Locate the cell with the specified text and output its (x, y) center coordinate. 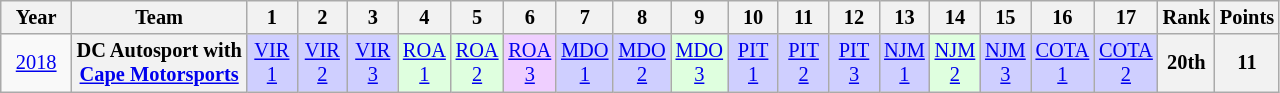
VIR1 (272, 63)
COTA1 (1063, 63)
MDO1 (584, 63)
6 (530, 17)
MDO2 (642, 63)
2018 (36, 63)
14 (955, 17)
20th (1186, 63)
NJM3 (1005, 63)
NJM2 (955, 63)
8 (642, 17)
NJM1 (904, 63)
15 (1005, 17)
5 (478, 17)
16 (1063, 17)
VIR3 (373, 63)
9 (700, 17)
Team (160, 17)
MDO3 (700, 63)
ROA3 (530, 63)
DC Autosport withCape Motorsports (160, 63)
Points (1247, 17)
10 (753, 17)
PIT3 (854, 63)
17 (1126, 17)
13 (904, 17)
4 (424, 17)
Rank (1186, 17)
COTA2 (1126, 63)
PIT2 (803, 63)
1 (272, 17)
Year (36, 17)
7 (584, 17)
PIT1 (753, 63)
ROA2 (478, 63)
ROA1 (424, 63)
2 (322, 17)
VIR2 (322, 63)
3 (373, 17)
12 (854, 17)
